Output the [x, y] coordinate of the center of the cell containing the given text.  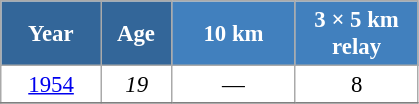
— [234, 85]
10 km [234, 34]
Year [52, 34]
19 [136, 85]
3 × 5 km relay [356, 34]
8 [356, 85]
1954 [52, 85]
Age [136, 34]
